Provide the (X, Y) coordinate of the cell's center where the given text is located.  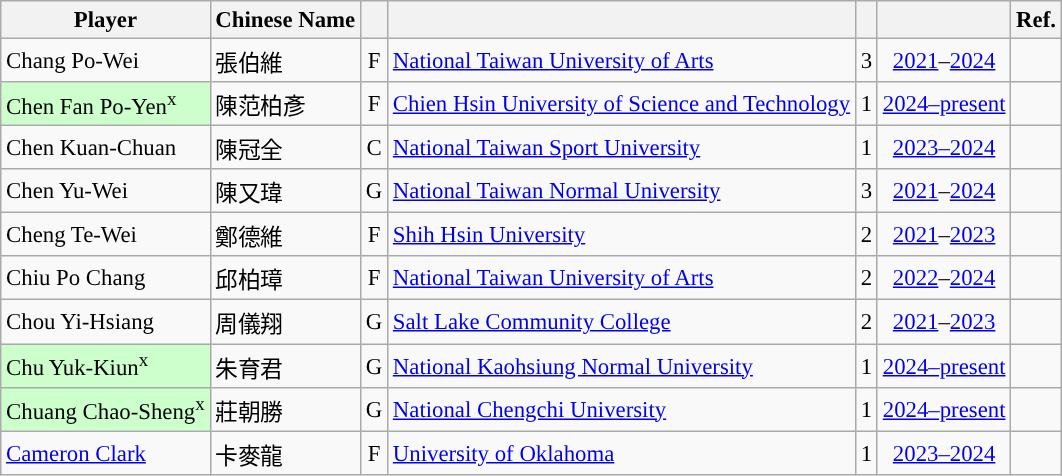
陳范柏彥 (285, 104)
Cameron Clark (106, 453)
Chiu Po Chang (106, 278)
National Kaohsiung Normal University (622, 366)
朱育君 (285, 366)
Player (106, 20)
Chinese Name (285, 20)
莊朝勝 (285, 409)
2022–2024 (944, 278)
張伯維 (285, 61)
Chang Po-Wei (106, 61)
National Taiwan Normal University (622, 191)
周儀翔 (285, 322)
Chuang Chao-Shengx (106, 409)
鄭德維 (285, 235)
Salt Lake Community College (622, 322)
National Chengchi University (622, 409)
Chen Yu-Wei (106, 191)
Chou Yi-Hsiang (106, 322)
Chen Kuan-Chuan (106, 148)
陳冠全 (285, 148)
University of Oklahoma (622, 453)
Cheng Te-Wei (106, 235)
Chu Yuk-Kiunx (106, 366)
邱柏璋 (285, 278)
陳又瑋 (285, 191)
卡麥龍 (285, 453)
Shih Hsin University (622, 235)
C (374, 148)
Chen Fan Po-Yenx (106, 104)
National Taiwan Sport University (622, 148)
Chien Hsin University of Science and Technology (622, 104)
Ref. (1036, 20)
